Return the [X, Y] coordinate for the center point of the cell that contains the specified text.  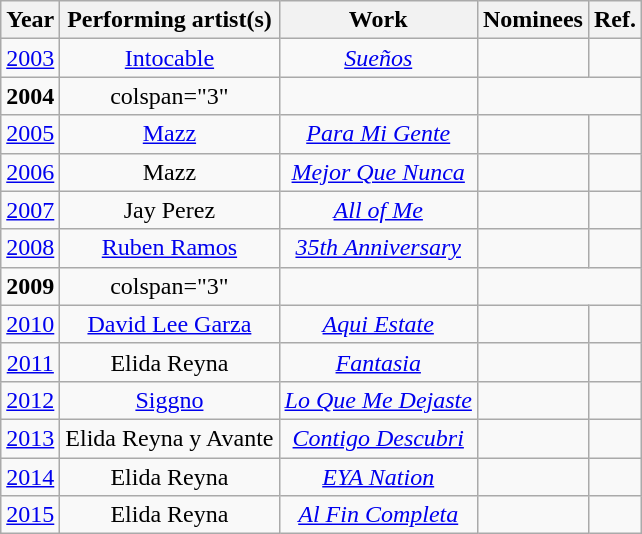
Al Fin Completa [378, 515]
Ref. [614, 20]
EYA Nation [378, 477]
2009 [30, 286]
Intocable [170, 58]
2004 [30, 96]
2012 [30, 400]
2005 [30, 134]
2008 [30, 248]
All of Me [378, 210]
2013 [30, 438]
2010 [30, 324]
Fantasia [378, 362]
Performing artist(s) [170, 20]
2003 [30, 58]
Work [378, 20]
Ruben Ramos [170, 248]
Siggno [170, 400]
Aqui Estate [378, 324]
2007 [30, 210]
2011 [30, 362]
David Lee Garza [170, 324]
Year [30, 20]
35th Anniversary [378, 248]
Sueños [378, 58]
Lo Que Me Dejaste [378, 400]
2014 [30, 477]
2015 [30, 515]
2006 [30, 172]
Nominees [532, 20]
Mejor Que Nunca [378, 172]
Jay Perez [170, 210]
Contigo Descubri [378, 438]
Para Mi Gente [378, 134]
Elida Reyna y Avante [170, 438]
